Output the [x, y] coordinate of the center of the cell containing the given text.  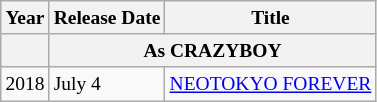
Title [270, 18]
July 4 [107, 84]
Release Date [107, 18]
NEOTOKYO FOREVER [270, 84]
Year [25, 18]
2018 [25, 84]
As CRAZYBOY [212, 50]
